Identify which cell holds the provided text, then report its [X, Y] central coordinate. 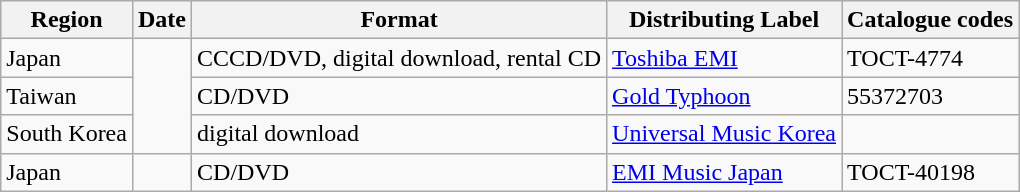
Distributing Label [724, 20]
55372703 [930, 96]
Format [400, 20]
TOCT-4774 [930, 58]
CCCD/DVD, digital download, rental CD [400, 58]
Universal Music Korea [724, 134]
South Korea [67, 134]
Date [162, 20]
Taiwan [67, 96]
EMI Music Japan [724, 172]
Region [67, 20]
digital download [400, 134]
TOCT-40198 [930, 172]
Catalogue codes [930, 20]
Gold Typhoon [724, 96]
Toshiba EMI [724, 58]
